Scan for the cell matching the given text and deliver its (X, Y) coordinate at center. 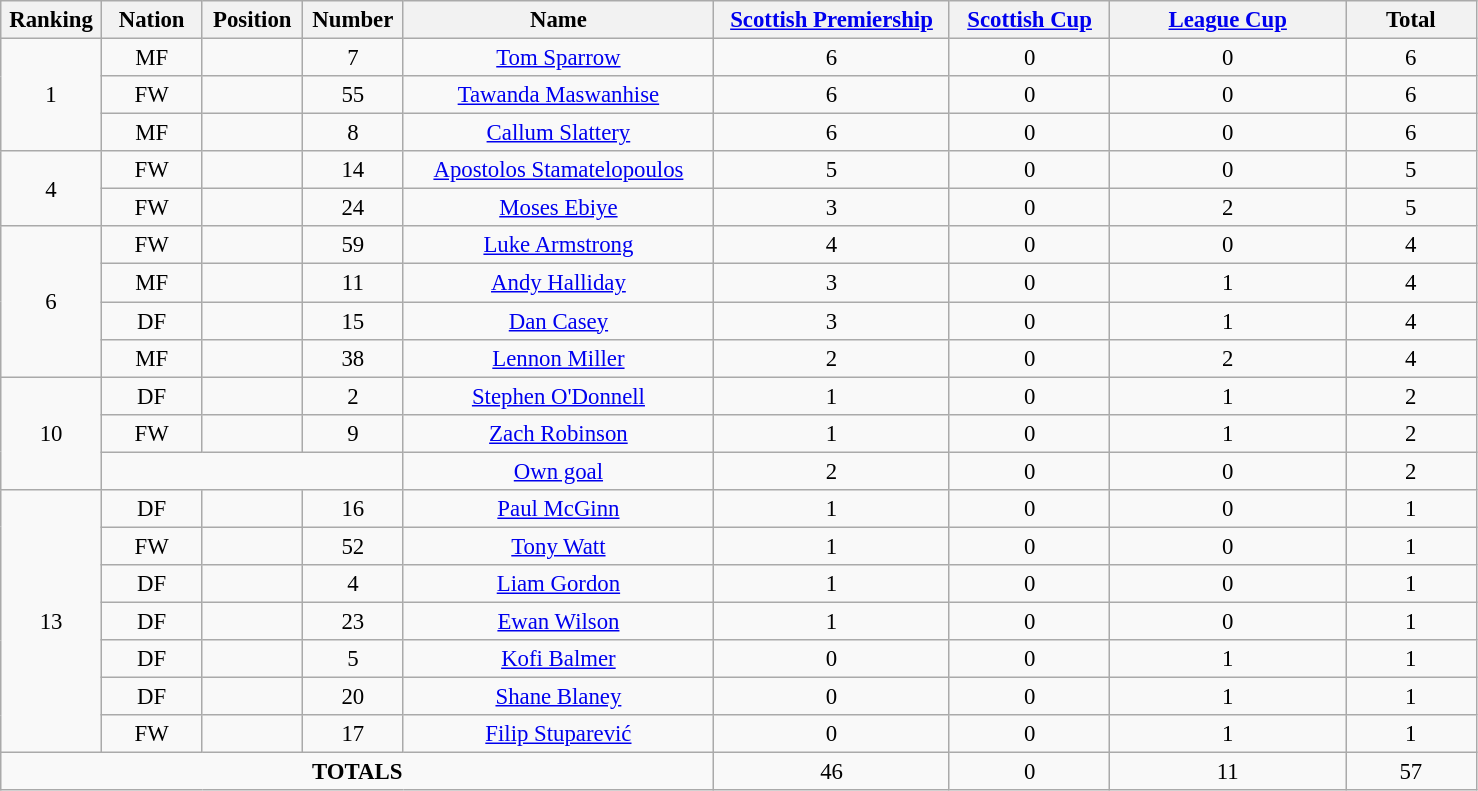
13 (52, 622)
Number (354, 20)
Callum Slattery (558, 133)
Filip Stuparević (558, 734)
Position (252, 20)
Own goal (558, 471)
Ewan Wilson (558, 621)
Moses Ebiye (558, 208)
Ranking (52, 20)
15 (354, 321)
46 (832, 772)
Scottish Cup (1030, 20)
Tony Watt (558, 546)
Scottish Premiership (832, 20)
7 (354, 58)
Tom Sparrow (558, 58)
Andy Halliday (558, 283)
24 (354, 208)
20 (354, 697)
Lennon Miller (558, 358)
Liam Gordon (558, 584)
57 (1412, 772)
Dan Casey (558, 321)
8 (354, 133)
55 (354, 95)
52 (354, 546)
10 (52, 434)
Paul McGinn (558, 509)
17 (354, 734)
Name (558, 20)
Zach Robinson (558, 433)
14 (354, 170)
Stephen O'Donnell (558, 396)
Shane Blaney (558, 697)
Luke Armstrong (558, 245)
League Cup (1228, 20)
9 (354, 433)
TOTALS (358, 772)
Kofi Balmer (558, 659)
Total (1412, 20)
23 (354, 621)
38 (354, 358)
59 (354, 245)
Tawanda Maswanhise (558, 95)
Apostolos Stamatelopoulos (558, 170)
Nation (152, 20)
16 (354, 509)
